Search for the cell housing the specified text and yield its [X, Y] center coordinate. 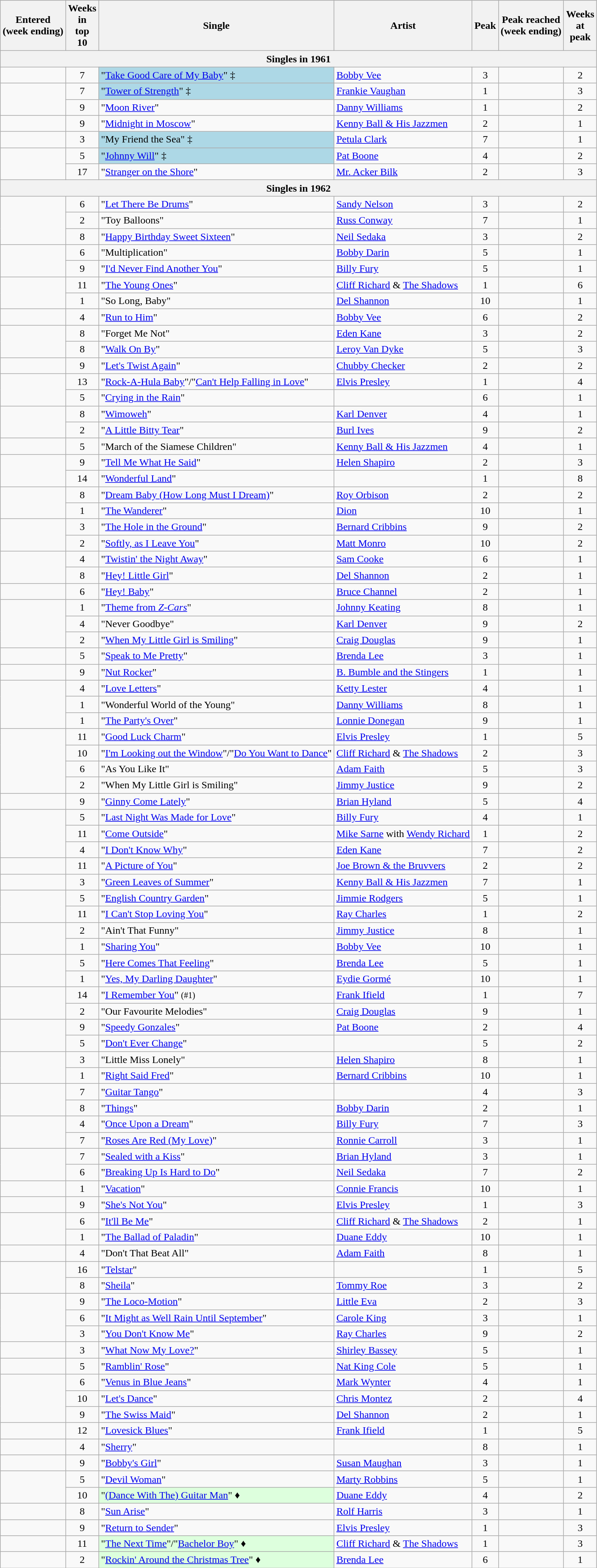
"English Country Garden" [216, 898]
Mike Sarne with Wendy Richard [403, 834]
"Ramblin' Rose" [216, 1366]
"Hey! Baby" [216, 591]
Tommy Roe [403, 1286]
"It'll Be Me" [216, 1221]
"Telstar" [216, 1269]
"Walk On By" [216, 349]
"Speedy Gonzales" [216, 1027]
"Wonderful World of the Young" [216, 704]
"Let There Be Drums" [216, 204]
"Nut Rocker" [216, 672]
"As You Like It" [216, 769]
"Speak to Me Pretty" [216, 656]
Susan Maughan [403, 1463]
"You Don't Know Me" [216, 1334]
Ronnie Carroll [403, 1140]
"The Next Time"/"Bachelor Boy" ♦ [216, 1544]
"I'm Looking out the Window"/"Do You Want to Dance" [216, 753]
"Green Leaves of Summer" [216, 882]
"Sharing You" [216, 946]
16 [82, 1269]
Singles in 1961 [298, 59]
"Crying in the Rain" [216, 398]
Ketty Lester [403, 688]
"What Now My Love?" [216, 1350]
"Vacation" [216, 1189]
"Here Comes That Feeling" [216, 963]
"Moon River" [216, 107]
Jimmie Rodgers [403, 898]
12 [82, 1431]
"Sherry" [216, 1447]
Sam Cooke [403, 559]
"Breaking Up Is Hard to Do" [216, 1172]
Eydie Gormé [403, 979]
17 [82, 172]
"Take Good Care of My Baby" ‡ [216, 75]
"Don't That Beat All" [216, 1253]
"Roses Are Red (My Love)" [216, 1140]
"Good Luck Charm" [216, 737]
"The Loco-Motion" [216, 1302]
"The Wanderer" [216, 511]
Burl Ives [403, 430]
"The Party's Over" [216, 720]
"I Don't Know Why" [216, 850]
"The Swiss Maid" [216, 1415]
Chubby Checker [403, 365]
Mark Wynter [403, 1382]
"I Remember You" (#1) [216, 995]
"Happy Birthday Sweet Sixteen" [216, 236]
Peak [485, 25]
Carole King [403, 1318]
"Sealed with a Kiss" [216, 1156]
"Twistin' the Night Away" [216, 559]
Rolf Harris [403, 1511]
"The Young Ones" [216, 285]
"A Little Bitty Tear" [216, 430]
Weeksintop10 [82, 25]
"Last Night Was Made for Love" [216, 817]
"Don't Ever Change" [216, 1043]
"Bobby's Girl" [216, 1463]
"Never Goodbye" [216, 624]
"Once Upon a Dream" [216, 1124]
"Love Letters" [216, 688]
"Rockin' Around the Christmas Tree" ♦ [216, 1560]
Peak reached(week ending) [531, 25]
"It Might as Well Rain Until September" [216, 1318]
"Sheila" [216, 1286]
"Rock-A-Hula Baby"/"Can't Help Falling in Love" [216, 382]
Russ Conway [403, 220]
Singles in 1962 [298, 188]
"Johnny Will" ‡ [216, 156]
"She's Not You" [216, 1205]
"Wimoweh" [216, 414]
"Sun Arise" [216, 1511]
Single [216, 25]
Matt Monro [403, 543]
Shirley Bassey [403, 1350]
"Lovesick Blues" [216, 1431]
Entered(week ending) [33, 25]
Petula Clark [403, 140]
"Softly, as I Leave You" [216, 543]
Frankie Vaughan [403, 91]
Mr. Acker Bilk [403, 172]
Artist [403, 25]
"Run to Him" [216, 317]
Connie Francis [403, 1189]
"Toy Balloons" [216, 220]
"Our Favourite Melodies" [216, 1011]
"Venus in Blue Jeans" [216, 1382]
"Things" [216, 1108]
"Tell Me What He Said" [216, 462]
Dion [403, 511]
"Little Miss Lonely" [216, 1060]
"Ginny Come Lately" [216, 801]
Marty Robbins [403, 1479]
"Return to Sender" [216, 1528]
"A Picture of You" [216, 866]
"The Hole in the Ground" [216, 527]
Joe Brown & the Bruvvers [403, 866]
Chris Montez [403, 1398]
Little Eva [403, 1302]
"Forget Me Not" [216, 333]
"Devil Woman" [216, 1479]
Johnny Keating [403, 608]
"Wonderful Land" [216, 478]
"Ain't That Funny" [216, 930]
"Come Outside" [216, 834]
"Hey! Little Girl" [216, 575]
"So Long, Baby" [216, 301]
"Yes, My Darling Daughter" [216, 979]
"My Friend the Sea" ‡ [216, 140]
Leroy Van Dyke [403, 349]
Lonnie Donegan [403, 720]
Sandy Nelson [403, 204]
"Right Said Fred" [216, 1076]
"Theme from Z-Cars" [216, 608]
B. Bumble and the Stingers [403, 672]
"Guitar Tango" [216, 1092]
"I Can't Stop Loving You" [216, 914]
"March of the Siamese Children" [216, 446]
Roy Orbison [403, 495]
Nat King Cole [403, 1366]
Weeksatpeak [580, 25]
"Stranger on the Shore" [216, 172]
"I'd Never Find Another You" [216, 269]
"Let's Twist Again" [216, 365]
13 [82, 382]
"Tower of Strength" ‡ [216, 91]
"(Dance With The) Guitar Man" ♦ [216, 1495]
"Let's Dance" [216, 1398]
"Multiplication" [216, 253]
"The Ballad of Paladin" [216, 1237]
"Dream Baby (How Long Must I Dream)" [216, 495]
"Midnight in Moscow" [216, 123]
Bruce Channel [403, 591]
